Scan for the cell matching the given text and deliver its [x, y] coordinate at center. 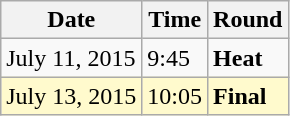
Final [248, 96]
Time [175, 20]
Date [72, 20]
Heat [248, 58]
July 11, 2015 [72, 58]
Round [248, 20]
10:05 [175, 96]
9:45 [175, 58]
July 13, 2015 [72, 96]
